Pinpoint the cell where the given text exists, returning its (x, y) midpoint coordinate. 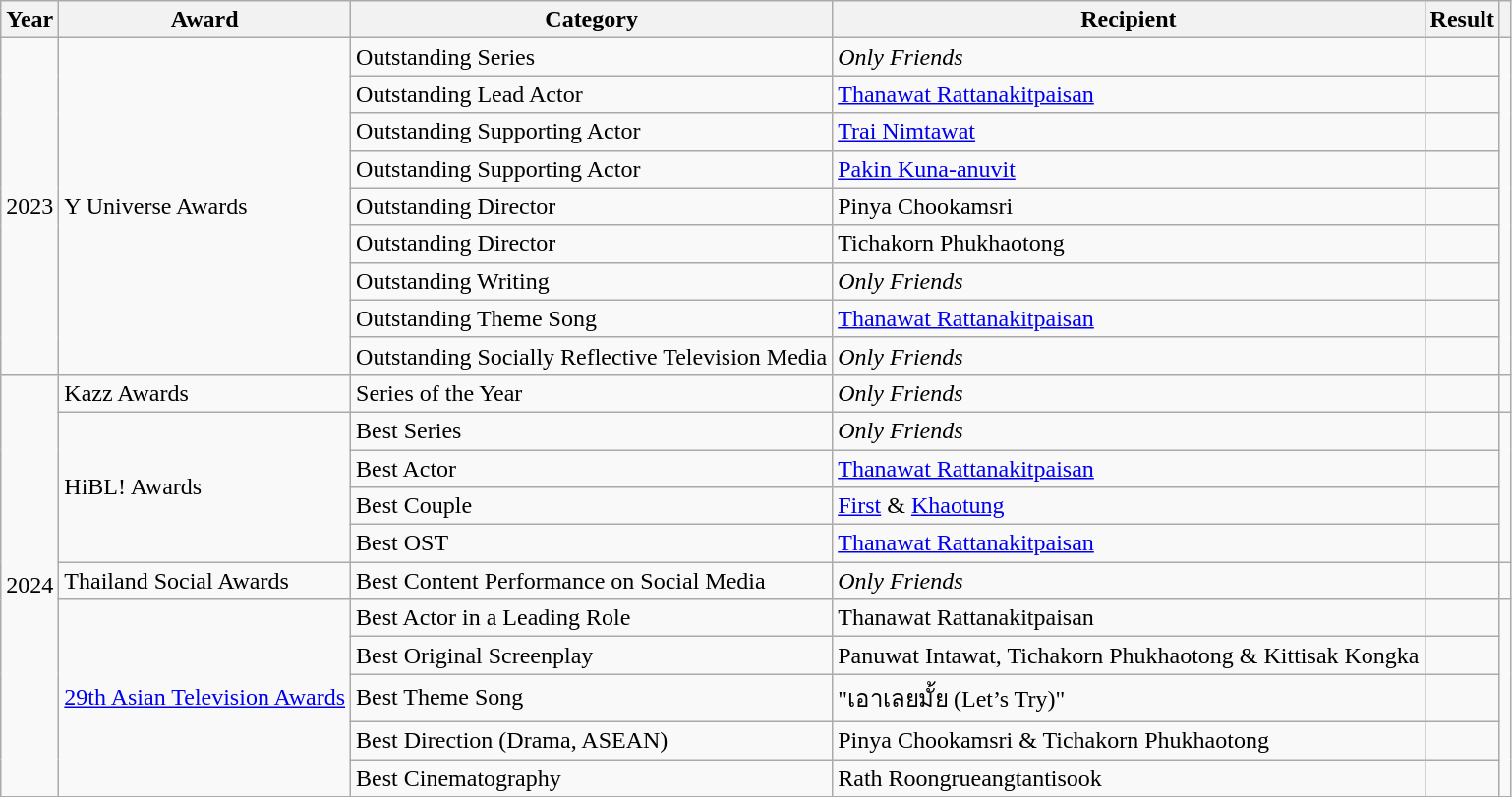
Result (1462, 20)
Year (29, 20)
Category (592, 20)
Pakin Kuna-anuvit (1129, 169)
Panuwat Intawat, Tichakorn Phukhaotong & Kittisak Kongka (1129, 655)
Best Theme Song (592, 698)
Best Actor (592, 469)
Best Actor in a Leading Role (592, 618)
Outstanding Writing (592, 281)
Best Couple (592, 506)
Series of the Year (592, 393)
Best Content Performance on Social Media (592, 581)
Outstanding Theme Song (592, 318)
Best Cinematography (592, 777)
2023 (29, 206)
"เอาเลยมั้ย (Let’s Try)" (1129, 698)
Pinya Chookamsri & Tichakorn Phukhaotong (1129, 740)
Rath Roongrueangtantisook (1129, 777)
2024 (29, 586)
Best Direction (Drama, ASEAN) (592, 740)
Best Series (592, 430)
Best OST (592, 543)
HiBL! Awards (204, 486)
Award (204, 20)
Outstanding Socially Reflective Television Media (592, 356)
Outstanding Series (592, 57)
Pinya Chookamsri (1129, 206)
Outstanding Lead Actor (592, 94)
Tichakorn Phukhaotong (1129, 244)
Y Universe Awards (204, 206)
Thailand Social Awards (204, 581)
First & Khaotung (1129, 506)
29th Asian Television Awards (204, 698)
Trai Nimtawat (1129, 132)
Recipient (1129, 20)
Kazz Awards (204, 393)
Best Original Screenplay (592, 655)
